Return [x, y] of the center of cell containing provided text 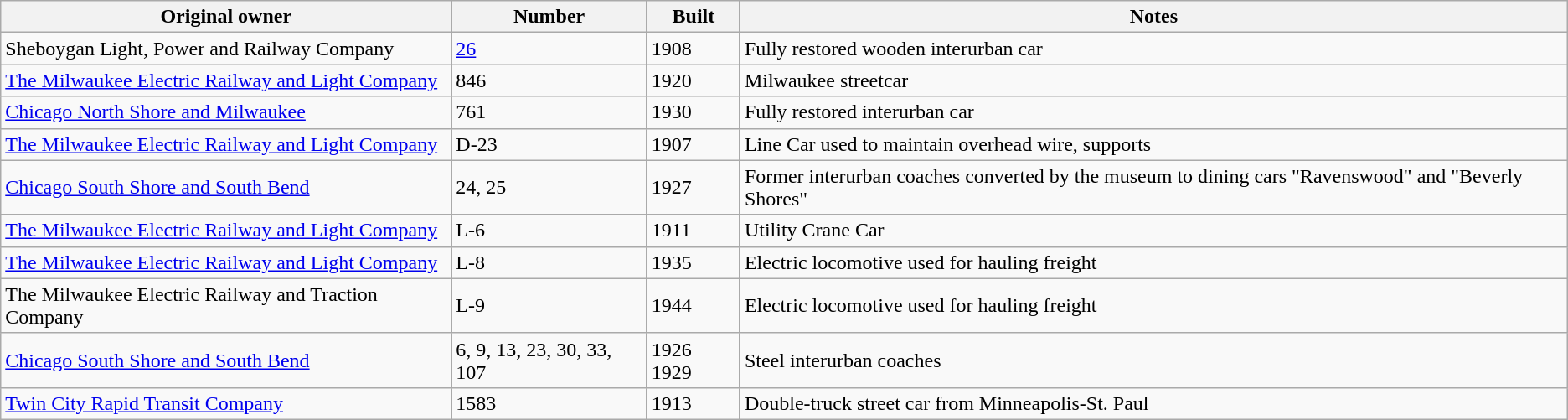
6, 9, 13, 23, 30, 33, 107 [549, 360]
L-8 [549, 262]
1930 [694, 112]
26 [549, 49]
1927 [694, 188]
1944 [694, 305]
1935 [694, 262]
Chicago North Shore and Milwaukee [226, 112]
D-23 [549, 144]
Utility Crane Car [1153, 231]
Notes [1153, 17]
846 [549, 80]
The Milwaukee Electric Railway and Traction Company [226, 305]
Built [694, 17]
L-9 [549, 305]
Sheboygan Light, Power and Railway Company [226, 49]
1908 [694, 49]
1583 [549, 403]
Fully restored interurban car [1153, 112]
Double-truck street car from Minneapolis-St. Paul [1153, 403]
1926 1929 [694, 360]
1911 [694, 231]
Original owner [226, 17]
Steel interurban coaches [1153, 360]
L-6 [549, 231]
761 [549, 112]
Former interurban coaches converted by the museum to dining cars "Ravenswood" and "Beverly Shores" [1153, 188]
Number [549, 17]
Line Car used to maintain overhead wire, supports [1153, 144]
1907 [694, 144]
24, 25 [549, 188]
1920 [694, 80]
Fully restored wooden interurban car [1153, 49]
Twin City Rapid Transit Company [226, 403]
Milwaukee streetcar [1153, 80]
1913 [694, 403]
